From the cell containing the given text, extract its center point as [X, Y] coordinate. 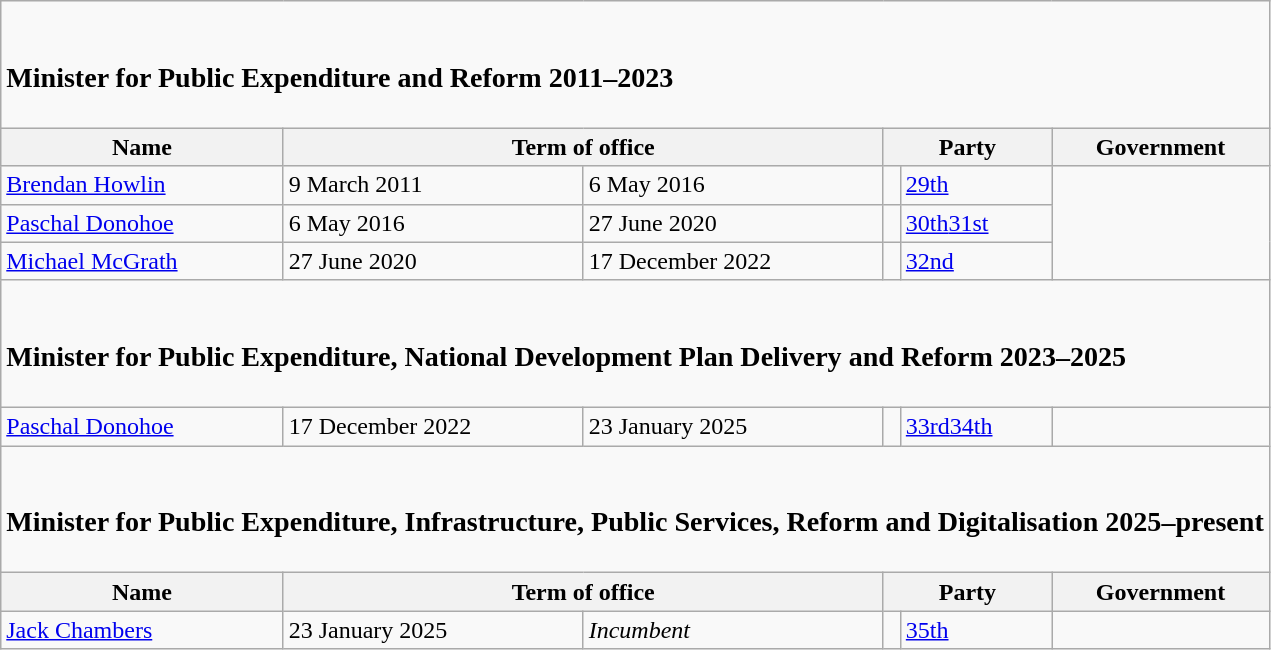
29th [976, 185]
9 March 2011 [433, 185]
Minister for Public Expenditure, Infrastructure, Public Services, Reform and Digitalisation 2025–present [636, 510]
Jack Chambers [142, 630]
Michael McGrath [142, 261]
32nd [976, 261]
35th [976, 630]
Minister for Public Expenditure and Reform 2011–2023 [636, 64]
Minister for Public Expenditure, National Development Plan Delivery and Reform 2023–2025 [636, 344]
30th31st [976, 223]
33rd34th [976, 426]
Brendan Howlin [142, 185]
Incumbent [733, 630]
